Extract the [X, Y] coordinate from the center of the cell holding the provided text.  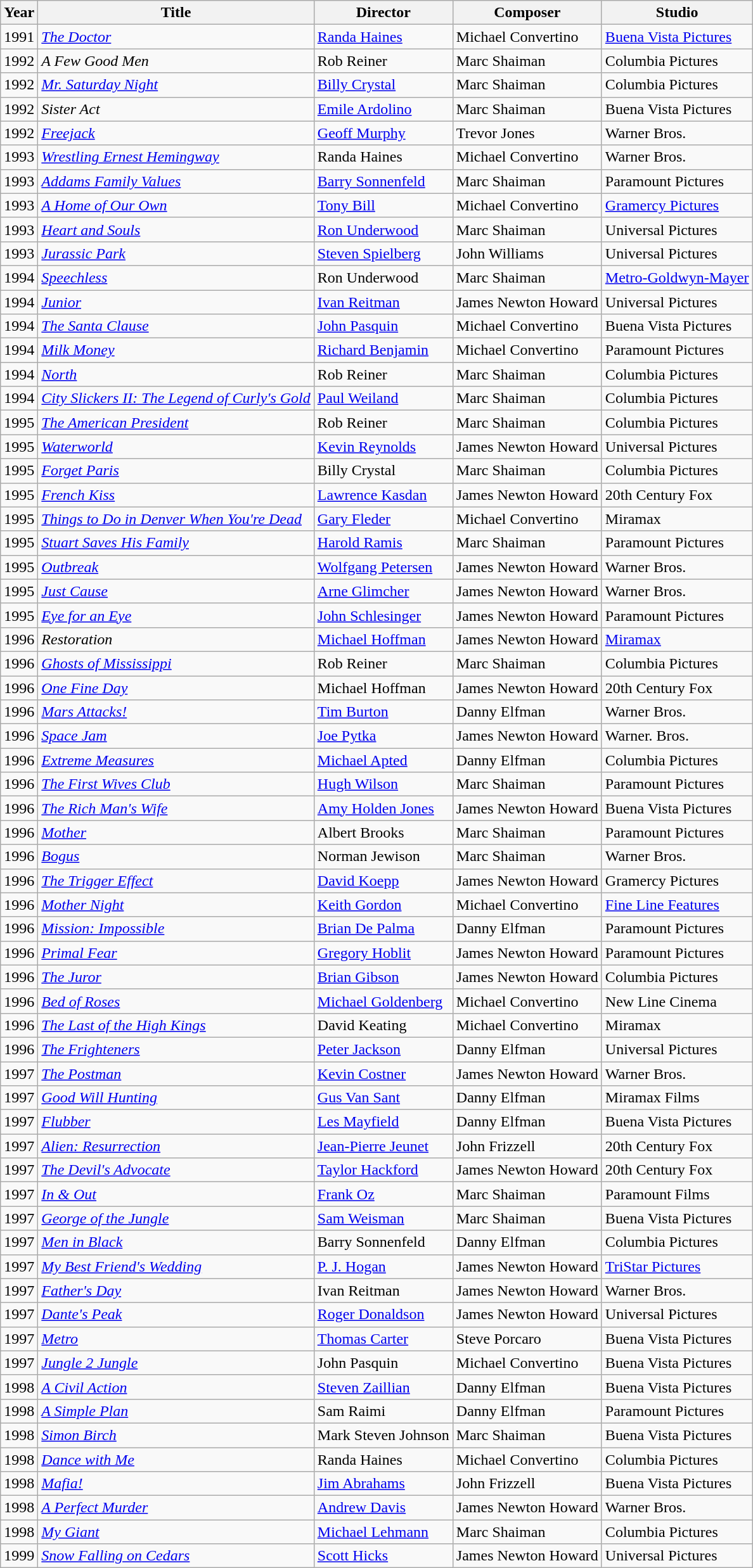
Sam Weisman [383, 1218]
Joe Pytka [383, 736]
Geoff Murphy [383, 133]
Norman Jewison [383, 857]
Ghosts of Mississippi [176, 663]
Harold Ramis [383, 543]
Steve Porcaro [527, 1339]
Amy Holden Jones [383, 808]
Composer [527, 13]
Dance with Me [176, 1459]
Lawrence Kasdan [383, 495]
Director [383, 13]
Taylor Hackford [383, 1170]
David Koepp [383, 881]
Michael Goldenberg [383, 1001]
John Schlesinger [383, 615]
Title [176, 13]
Keith Gordon [383, 905]
Eye for an Eye [176, 615]
Roger Donaldson [383, 1315]
Milk Money [176, 350]
A Simple Plan [176, 1411]
Just Cause [176, 591]
One Fine Day [176, 687]
Steven Spielberg [383, 253]
Things to Do in Denver When You're Dead [176, 519]
Flubber [176, 1122]
Addams Family Values [176, 181]
1999 [19, 1556]
City Slickers II: The Legend of Curly's Gold [176, 398]
Tim Burton [383, 712]
Mark Steven Johnson [383, 1435]
Mother Night [176, 905]
In & Out [176, 1194]
Arne Glimcher [383, 591]
1991 [19, 37]
Brian De Palma [383, 929]
Gary Fleder [383, 519]
Wrestling Ernest Hemingway [176, 157]
Emile Ardolino [383, 109]
The American President [176, 423]
Freejack [176, 133]
The Santa Clause [176, 326]
Wolfgang Petersen [383, 567]
Men in Black [176, 1242]
Waterworld [176, 447]
Jim Abrahams [383, 1484]
Warner. Bros. [677, 736]
Kevin Costner [383, 1074]
Year [19, 13]
A Civil Action [176, 1387]
Kevin Reynolds [383, 447]
Mother [176, 832]
The Postman [176, 1074]
Steven Zaillian [383, 1387]
Forget Paris [176, 471]
Mission: Impossible [176, 929]
Studio [677, 13]
Tony Bill [383, 205]
Les Mayfield [383, 1122]
Extreme Measures [176, 760]
P. J. Hogan [383, 1266]
Good Will Hunting [176, 1098]
The First Wives Club [176, 784]
Michael Apted [383, 760]
The Rich Man's Wife [176, 808]
Trevor Jones [527, 133]
Paramount Films [677, 1194]
The Juror [176, 977]
Brian Gibson [383, 977]
Jungle 2 Jungle [176, 1363]
Sister Act [176, 109]
Bogus [176, 857]
George of the Jungle [176, 1218]
Metro [176, 1339]
Richard Benjamin [383, 350]
Mars Attacks! [176, 712]
Jurassic Park [176, 253]
Thomas Carter [383, 1339]
Simon Birch [176, 1435]
Space Jam [176, 736]
David Keating [383, 1025]
Michael Lehmann [383, 1532]
The Trigger Effect [176, 881]
Mafia! [176, 1484]
The Devil's Advocate [176, 1170]
Metro-Goldwyn-Mayer [677, 277]
The Last of the High Kings [176, 1025]
Scott Hicks [383, 1556]
Frank Oz [383, 1194]
A Few Good Men [176, 61]
Snow Falling on Cedars [176, 1556]
A Perfect Murder [176, 1508]
Sam Raimi [383, 1411]
My Best Friend's Wedding [176, 1266]
Andrew Davis [383, 1508]
Dante's Peak [176, 1315]
The Frighteners [176, 1049]
Outbreak [176, 567]
Junior [176, 302]
New Line Cinema [677, 1001]
A Home of Our Own [176, 205]
John Williams [527, 253]
Jean-Pierre Jeunet [383, 1146]
Alien: Resurrection [176, 1146]
Peter Jackson [383, 1049]
Father's Day [176, 1291]
Primal Fear [176, 953]
Mr. Saturday Night [176, 85]
Restoration [176, 639]
Gregory Hoblit [383, 953]
Heart and Souls [176, 229]
Fine Line Features [677, 905]
My Giant [176, 1532]
French Kiss [176, 495]
North [176, 374]
Speechless [176, 277]
Stuart Saves His Family [176, 543]
Hugh Wilson [383, 784]
Gus Van Sant [383, 1098]
TriStar Pictures [677, 1266]
Bed of Roses [176, 1001]
The Doctor [176, 37]
Albert Brooks [383, 832]
Paul Weiland [383, 398]
Miramax Films [677, 1098]
